Find where the given text appears and provide that cell's center as [x, y] coordinate. 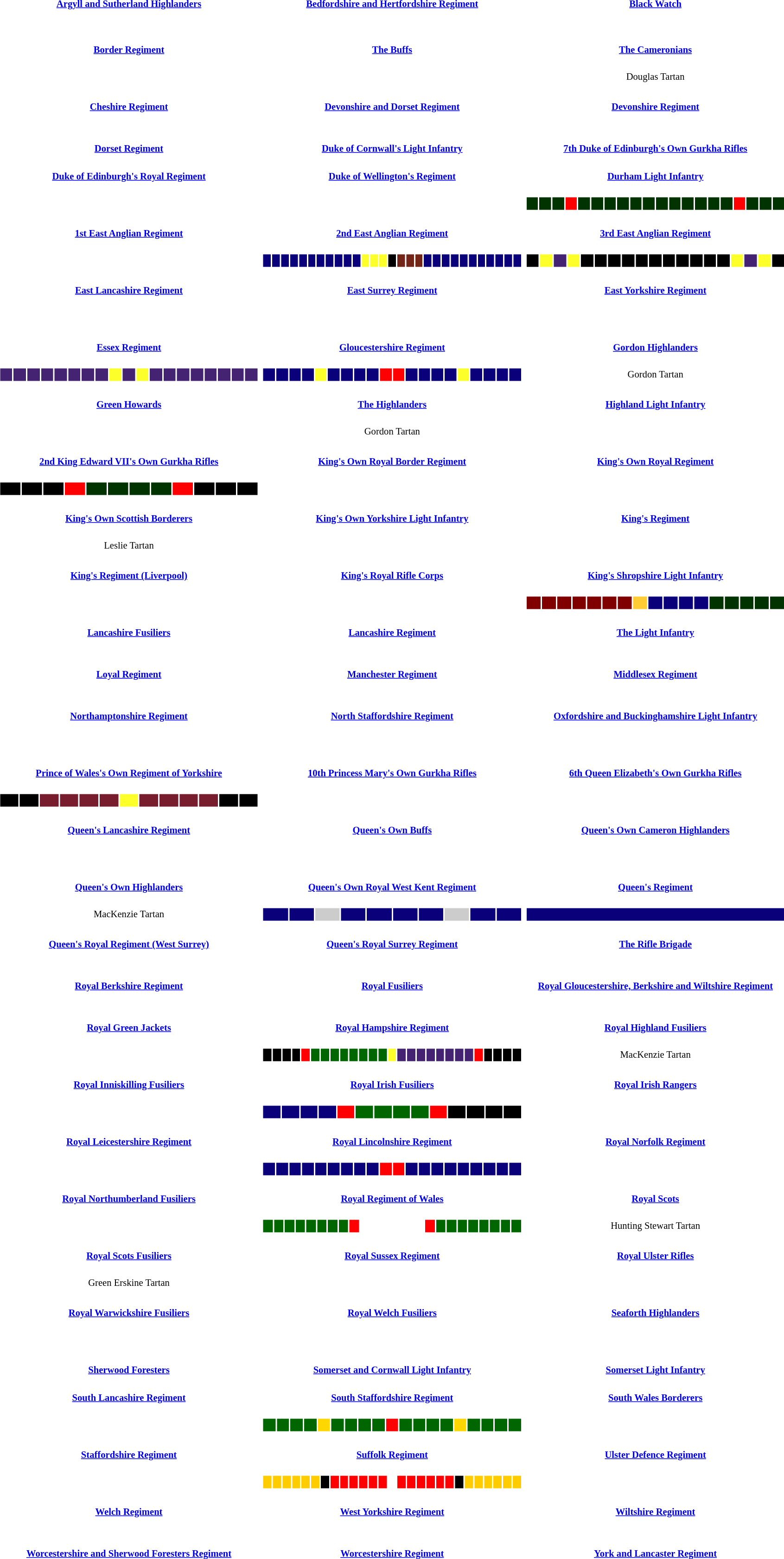
Somerset and Cornwall Light Infantry [392, 1370]
King's Own Yorkshire Light Infantry [392, 518]
North Staffordshire Regiment [392, 716]
Devonshire and Dorset Regiment [392, 107]
Royal Sussex Regiment [392, 1256]
Royal Irish Fusiliers [392, 1085]
2nd East Anglian Regiment [392, 234]
Queen's Own Royal West Kent Regiment [392, 888]
East Surrey Regiment [392, 290]
Royal Fusiliers [392, 986]
Royal Lincolnshire Regiment [392, 1142]
Royal Regiment of Wales [392, 1199]
Gloucestershire Regiment [392, 348]
Queen's Own Buffs [392, 830]
Leslie Tartan [129, 546]
Duke of Wellington's Regiment [392, 176]
The Highlanders [392, 404]
10th Princess Mary's Own Gurkha Rifles [392, 773]
Royal Hampshire Regiment [392, 1028]
King's Royal Rifle Corps [392, 576]
Queen's Royal Surrey Regiment [392, 944]
Green Erskine Tartan [129, 1284]
South Staffordshire Regiment [392, 1398]
Manchester Regiment [392, 674]
Lancashire Regiment [392, 633]
Suffolk Regiment [392, 1455]
Duke of Cornwall's Light Infantry [392, 148]
The Buffs [392, 50]
MacKenzie Tartan [129, 914]
West Yorkshire Regiment [392, 1512]
King's Own Royal Border Regiment [392, 462]
Royal Welch Fusiliers [392, 1313]
